Identify which cell holds the provided text, then report its (X, Y) central coordinate. 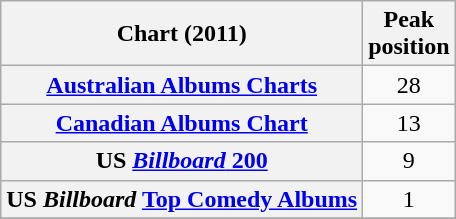
1 (409, 199)
US Billboard 200 (182, 161)
9 (409, 161)
Peakposition (409, 34)
US Billboard Top Comedy Albums (182, 199)
Canadian Albums Chart (182, 123)
Australian Albums Charts (182, 85)
28 (409, 85)
13 (409, 123)
Chart (2011) (182, 34)
